Find where the given text appears and provide that cell's center as (X, Y) coordinate. 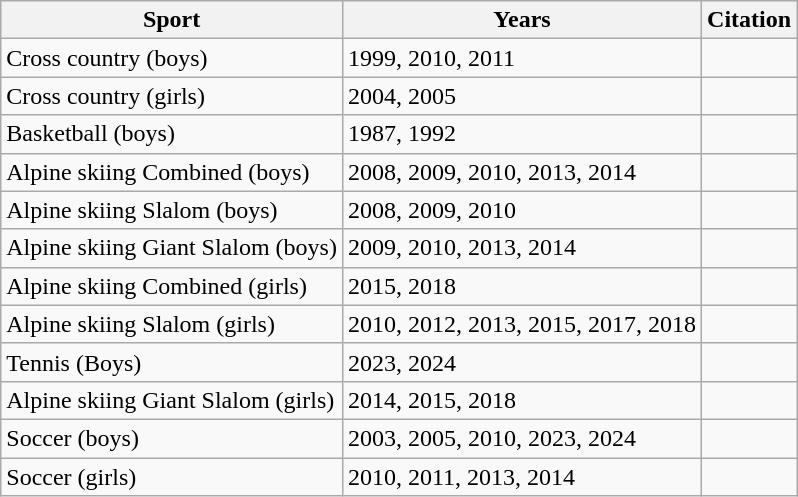
Alpine skiing Giant Slalom (girls) (172, 400)
2004, 2005 (522, 96)
Tennis (Boys) (172, 362)
Soccer (girls) (172, 477)
2009, 2010, 2013, 2014 (522, 248)
Basketball (boys) (172, 134)
Alpine skiing Giant Slalom (boys) (172, 248)
Soccer (boys) (172, 438)
2008, 2009, 2010 (522, 210)
2008, 2009, 2010, 2013, 2014 (522, 172)
2010, 2012, 2013, 2015, 2017, 2018 (522, 324)
2023, 2024 (522, 362)
2015, 2018 (522, 286)
2003, 2005, 2010, 2023, 2024 (522, 438)
Alpine skiing Combined (boys) (172, 172)
Alpine skiing Combined (girls) (172, 286)
2010, 2011, 2013, 2014 (522, 477)
Alpine skiing Slalom (boys) (172, 210)
Alpine skiing Slalom (girls) (172, 324)
1987, 1992 (522, 134)
2014, 2015, 2018 (522, 400)
Years (522, 20)
Cross country (girls) (172, 96)
1999, 2010, 2011 (522, 58)
Cross country (boys) (172, 58)
Sport (172, 20)
Citation (750, 20)
